Pinpoint the cell where the given text exists, returning its [X, Y] midpoint coordinate. 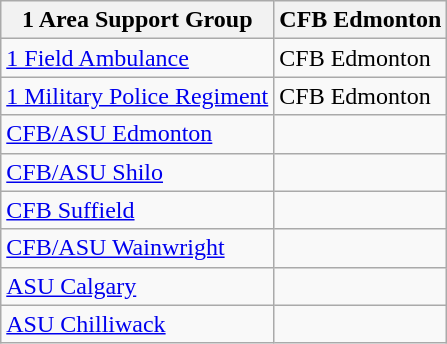
CFB/ASU Shilo [138, 172]
CFB/ASU Wainwright [138, 248]
ASU Calgary [138, 286]
1 Area Support Group [138, 20]
ASU Chilliwack [138, 324]
CFB Suffield [138, 210]
1 Field Ambulance [138, 58]
1 Military Police Regiment [138, 96]
CFB/ASU Edmonton [138, 134]
